Locate the cell with the specified text and output its [X, Y] center coordinate. 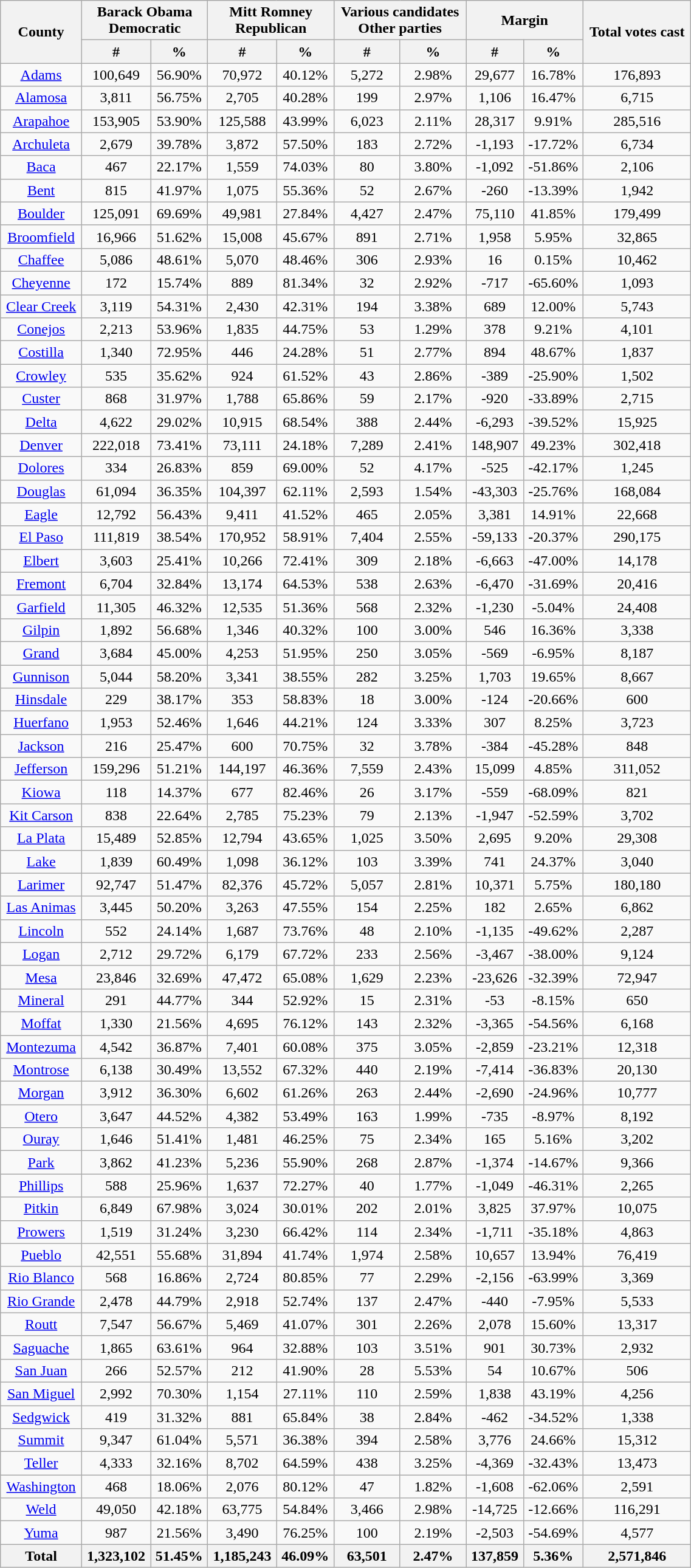
182 [495, 908]
44.52% [179, 1116]
3,445 [115, 908]
-260 [495, 190]
74.03% [305, 167]
1,958 [495, 237]
7,404 [367, 537]
677 [242, 792]
124 [367, 723]
2.31% [433, 1000]
Montrose [41, 1070]
Routt [41, 1324]
36.38% [305, 1440]
2,932 [637, 1347]
64.59% [305, 1463]
588 [115, 1186]
79 [367, 815]
3,603 [115, 561]
2.55% [433, 537]
59 [367, 399]
15,099 [495, 769]
72.41% [305, 561]
10,657 [495, 1255]
-2,690 [495, 1093]
378 [495, 330]
5,272 [367, 75]
Costilla [41, 353]
1,340 [115, 353]
29,677 [495, 75]
44.77% [179, 1000]
68.54% [305, 422]
5,469 [242, 1324]
Garfield [41, 607]
Margin [525, 21]
16.36% [553, 630]
38.55% [305, 677]
24,408 [637, 607]
9,411 [242, 514]
4,577 [637, 1533]
61.26% [305, 1093]
3,723 [637, 723]
70.30% [179, 1394]
7,289 [367, 445]
38.54% [179, 537]
3.17% [433, 792]
838 [115, 815]
-5.04% [553, 607]
1,185,243 [242, 1556]
216 [115, 746]
309 [367, 561]
-63.99% [553, 1278]
2.81% [433, 885]
6,602 [242, 1093]
48 [367, 931]
24.14% [179, 931]
Montezuma [41, 1046]
2,724 [242, 1278]
137,859 [495, 1556]
1,629 [367, 977]
6,138 [115, 1070]
100,649 [115, 75]
Clear Creek [41, 306]
Fremont [41, 584]
Las Animas [41, 908]
Ouray [41, 1139]
24.18% [305, 445]
Douglas [41, 491]
202 [367, 1209]
3.80% [433, 167]
263 [367, 1093]
2.86% [433, 376]
10,075 [637, 1209]
48.46% [305, 260]
Larimer [41, 885]
15,925 [637, 422]
180,180 [637, 885]
72,947 [637, 977]
49.23% [553, 445]
51.47% [179, 885]
Gilpin [41, 630]
38 [367, 1417]
80.12% [305, 1487]
2.29% [433, 1278]
3,647 [115, 1116]
32,865 [637, 237]
Mitt RomneyRepublican [271, 21]
9,347 [115, 1440]
1.99% [433, 1116]
51.36% [305, 607]
4,253 [242, 653]
2,695 [495, 838]
52.57% [179, 1370]
-31.69% [553, 584]
53.96% [179, 330]
394 [367, 1440]
16.86% [179, 1278]
60.49% [179, 862]
65.86% [305, 399]
4.85% [553, 769]
10,777 [637, 1093]
3,119 [115, 306]
2.23% [433, 977]
144,197 [242, 769]
14.37% [179, 792]
1,974 [367, 1255]
3,024 [242, 1209]
290,175 [637, 537]
63,501 [367, 1556]
3,381 [495, 514]
302,418 [637, 445]
25.96% [179, 1186]
Total [41, 1556]
8.25% [553, 723]
2,430 [242, 306]
Kiowa [41, 792]
-52.59% [553, 815]
-6,293 [495, 422]
El Paso [41, 537]
3,776 [495, 1440]
13,317 [637, 1324]
Saguache [41, 1347]
Chaffee [41, 260]
419 [115, 1417]
2,593 [367, 491]
-51.86% [553, 167]
2.72% [433, 144]
1,559 [242, 167]
3,490 [242, 1533]
Mineral [41, 1000]
Grand [41, 653]
3,684 [115, 653]
29.72% [179, 954]
110 [367, 1394]
73,111 [242, 445]
-2,859 [495, 1046]
5.53% [433, 1370]
-42.17% [553, 468]
56.68% [179, 630]
Prowers [41, 1232]
1.29% [433, 330]
66.42% [305, 1232]
650 [637, 1000]
Elbert [41, 561]
2.84% [433, 1417]
-1,049 [495, 1186]
5.75% [553, 885]
6,715 [637, 98]
16.78% [553, 75]
3,338 [637, 630]
52.85% [179, 838]
Phillips [41, 1186]
-6,663 [495, 561]
11,305 [115, 607]
8,702 [242, 1463]
46.25% [305, 1139]
2,705 [242, 98]
10,266 [242, 561]
67.98% [179, 1209]
-1,711 [495, 1232]
268 [367, 1162]
8,667 [637, 677]
125,091 [115, 213]
5,533 [637, 1301]
2.13% [433, 815]
-17.72% [553, 144]
689 [495, 306]
-46.31% [553, 1186]
1,245 [637, 468]
282 [367, 677]
26.83% [179, 468]
8,192 [637, 1116]
9.91% [553, 121]
2.43% [433, 769]
65.08% [305, 977]
22.64% [179, 815]
2,679 [115, 144]
-3,467 [495, 954]
306 [367, 260]
-23,626 [495, 977]
-54.69% [553, 1533]
-23.21% [553, 1046]
32.16% [179, 1463]
Lincoln [41, 931]
Cheyenne [41, 283]
1,025 [367, 838]
3,202 [637, 1139]
-2,156 [495, 1278]
2.25% [433, 908]
-25.76% [553, 491]
Conejos [41, 330]
73.41% [179, 445]
2.01% [433, 1209]
18 [367, 700]
9,366 [637, 1162]
70.75% [305, 746]
48.67% [553, 353]
2,265 [637, 1186]
-462 [495, 1417]
-13.39% [553, 190]
31.97% [179, 399]
2,478 [115, 1301]
30.01% [305, 1209]
Kit Carson [41, 815]
-54.56% [553, 1023]
29.02% [179, 422]
County [41, 32]
1,892 [115, 630]
Washington [41, 1487]
30.73% [553, 1347]
Huerfano [41, 723]
-735 [495, 1116]
81.34% [305, 283]
Sedgwick [41, 1417]
58.20% [179, 677]
3,811 [115, 98]
7,559 [367, 769]
1,835 [242, 330]
8,187 [637, 653]
465 [367, 514]
924 [242, 376]
Jefferson [41, 769]
42.31% [305, 306]
27.11% [305, 1394]
-6,470 [495, 584]
15.60% [553, 1324]
4,427 [367, 213]
Custer [41, 399]
1,838 [495, 1394]
3,369 [637, 1278]
Lake [41, 862]
2.77% [433, 353]
41.74% [305, 1255]
125,588 [242, 121]
72.27% [305, 1186]
5,070 [242, 260]
901 [495, 1347]
15,312 [637, 1440]
-124 [495, 700]
5.16% [553, 1139]
1,098 [242, 862]
7,547 [115, 1324]
77 [367, 1278]
741 [495, 862]
4.17% [433, 468]
53.90% [179, 121]
32.84% [179, 584]
44.21% [305, 723]
Hinsdale [41, 700]
-1,947 [495, 815]
-7,414 [495, 1070]
388 [367, 422]
-24.96% [553, 1093]
1,346 [242, 630]
0.15% [553, 260]
3,263 [242, 908]
1,953 [115, 723]
-7.95% [553, 1301]
6,734 [637, 144]
13,473 [637, 1463]
12,792 [115, 514]
43.99% [305, 121]
22,668 [637, 514]
6,168 [637, 1023]
1,788 [242, 399]
41.52% [305, 514]
6,023 [367, 121]
Archuleta [41, 144]
118 [115, 792]
6,862 [637, 908]
-8.15% [553, 1000]
-559 [495, 792]
159,296 [115, 769]
Pueblo [41, 1255]
440 [367, 1070]
3,040 [637, 862]
3.78% [433, 746]
20,416 [637, 584]
35.62% [179, 376]
82.46% [305, 792]
859 [242, 468]
69.69% [179, 213]
2.59% [433, 1394]
41.97% [179, 190]
9,124 [637, 954]
26 [367, 792]
75 [367, 1139]
153,905 [115, 121]
-440 [495, 1301]
1.82% [433, 1487]
468 [115, 1487]
22.17% [179, 167]
2.67% [433, 190]
Baca [41, 167]
3,341 [242, 677]
61.52% [305, 376]
-59,133 [495, 537]
868 [115, 399]
546 [495, 630]
36.87% [179, 1046]
San Juan [41, 1370]
10.67% [553, 1370]
1.54% [433, 491]
13,174 [242, 584]
114 [367, 1232]
5,571 [242, 1440]
-1,092 [495, 167]
Total votes cast [637, 32]
12.00% [553, 306]
70,972 [242, 75]
65.84% [305, 1417]
10,462 [637, 260]
Arapahoe [41, 121]
-717 [495, 283]
49,050 [115, 1510]
24.37% [553, 862]
2,287 [637, 931]
137 [367, 1301]
148,907 [495, 445]
111,819 [115, 537]
46.36% [305, 769]
45.00% [179, 653]
9.21% [553, 330]
25.41% [179, 561]
55.90% [305, 1162]
301 [367, 1324]
1,687 [242, 931]
27.84% [305, 213]
42,551 [115, 1255]
56.43% [179, 514]
Pitkin [41, 1209]
13,552 [242, 1070]
1,637 [242, 1186]
Teller [41, 1463]
-8.97% [553, 1116]
61,094 [115, 491]
46.32% [179, 607]
41.85% [553, 213]
San Miguel [41, 1394]
2.71% [433, 237]
199 [367, 98]
14.91% [553, 514]
54.31% [179, 306]
2,213 [115, 330]
2.63% [433, 584]
2.65% [553, 908]
891 [367, 237]
32.69% [179, 977]
2.11% [433, 121]
2,106 [637, 167]
55.68% [179, 1255]
Jackson [41, 746]
42.18% [179, 1510]
Various candidatesOther parties [400, 21]
76.25% [305, 1533]
Broomfield [41, 237]
2.93% [433, 260]
2.26% [433, 1324]
Bent [41, 190]
40.12% [305, 75]
80.85% [305, 1278]
552 [115, 931]
25.47% [179, 746]
53.49% [305, 1116]
Summit [41, 1440]
172 [115, 283]
76.12% [305, 1023]
4,333 [115, 1463]
104,397 [242, 491]
72.95% [179, 353]
-33.89% [553, 399]
56.75% [179, 98]
36.30% [179, 1093]
5.36% [553, 1556]
163 [367, 1116]
889 [242, 283]
41.23% [179, 1162]
15 [367, 1000]
75.23% [305, 815]
894 [495, 353]
-1,193 [495, 144]
92,747 [115, 885]
-35.18% [553, 1232]
-36.83% [553, 1070]
64.53% [305, 584]
44.79% [179, 1301]
3,466 [367, 1510]
-1,374 [495, 1162]
3,862 [115, 1162]
-38.00% [553, 954]
56.67% [179, 1324]
-3,365 [495, 1023]
31.24% [179, 1232]
1,323,102 [115, 1556]
82,376 [242, 885]
67.32% [305, 1070]
37.97% [553, 1209]
Boulder [41, 213]
165 [495, 1139]
4,622 [115, 422]
30.49% [179, 1070]
Eagle [41, 514]
1.77% [433, 1186]
24.28% [305, 353]
75,110 [495, 213]
Rio Blanco [41, 1278]
168,084 [637, 491]
19.65% [553, 677]
229 [115, 700]
Yuma [41, 1533]
Alamosa [41, 98]
-20.66% [553, 700]
32.88% [305, 1347]
52.92% [305, 1000]
38.17% [179, 700]
170,952 [242, 537]
3.51% [433, 1347]
50.20% [179, 908]
52.46% [179, 723]
Gunnison [41, 677]
Otero [41, 1116]
2,591 [637, 1487]
2.10% [433, 931]
154 [367, 908]
3,872 [242, 144]
29,308 [637, 838]
16,966 [115, 237]
13.94% [553, 1255]
16 [495, 260]
-32.39% [553, 977]
6,179 [242, 954]
212 [242, 1370]
Crowley [41, 376]
250 [367, 653]
40.32% [305, 630]
10,371 [495, 885]
Park [41, 1162]
2,992 [115, 1394]
-25.90% [553, 376]
Adams [41, 75]
12,794 [242, 838]
52.74% [305, 1301]
3.38% [433, 306]
56.90% [179, 75]
La Plata [41, 838]
54.84% [305, 1510]
58.83% [305, 700]
60.08% [305, 1046]
47,472 [242, 977]
2,076 [242, 1487]
3,912 [115, 1093]
5,743 [637, 306]
-45.28% [553, 746]
Mesa [41, 977]
5,057 [367, 885]
2,078 [495, 1324]
18.06% [179, 1487]
446 [242, 353]
1,075 [242, 190]
-1,135 [495, 931]
45.67% [305, 237]
5.95% [553, 237]
1,093 [637, 283]
-12.66% [553, 1510]
-569 [495, 653]
31,894 [242, 1255]
-389 [495, 376]
535 [115, 376]
62.11% [305, 491]
80 [367, 167]
2,715 [637, 399]
506 [637, 1370]
964 [242, 1347]
-384 [495, 746]
7,401 [242, 1046]
Delta [41, 422]
1,502 [637, 376]
-525 [495, 468]
538 [367, 584]
49,981 [242, 213]
51.95% [305, 653]
-62.06% [553, 1487]
4,695 [242, 1023]
3,230 [242, 1232]
1,703 [495, 677]
6,704 [115, 584]
73.76% [305, 931]
2.41% [433, 445]
61.04% [179, 1440]
41.90% [305, 1370]
-1,608 [495, 1487]
63,775 [242, 1510]
43.19% [553, 1394]
307 [495, 723]
16.47% [553, 98]
2.18% [433, 561]
28 [367, 1370]
43 [367, 376]
266 [115, 1370]
39.78% [179, 144]
285,516 [637, 121]
2.05% [433, 514]
51.62% [179, 237]
3.33% [433, 723]
76,419 [637, 1255]
15.74% [179, 283]
2,785 [242, 815]
-49.62% [553, 931]
2,571,846 [637, 1556]
Barack ObamaDemocratic [145, 21]
-14.67% [553, 1162]
179,499 [637, 213]
143 [367, 1023]
4,542 [115, 1046]
51 [367, 353]
881 [242, 1417]
28,317 [495, 121]
36.12% [305, 862]
51.45% [179, 1556]
311,052 [637, 769]
3,825 [495, 1209]
9.20% [553, 838]
Dolores [41, 468]
-43,303 [495, 491]
69.00% [305, 468]
43.65% [305, 838]
Denver [41, 445]
2,712 [115, 954]
1,338 [637, 1417]
31.32% [179, 1417]
2.92% [433, 283]
-68.09% [553, 792]
-34.52% [553, 1417]
848 [637, 746]
12,535 [242, 607]
47 [367, 1487]
5,086 [115, 260]
Morgan [41, 1093]
344 [242, 1000]
67.72% [305, 954]
Logan [41, 954]
36.35% [179, 491]
2.87% [433, 1162]
-4,369 [495, 1463]
-1,230 [495, 607]
1,942 [637, 190]
222,018 [115, 445]
233 [367, 954]
57.50% [305, 144]
1,839 [115, 862]
291 [115, 1000]
44.75% [305, 330]
63.61% [179, 1347]
3.50% [433, 838]
51.21% [179, 769]
375 [367, 1046]
54 [495, 1370]
334 [115, 468]
58.91% [305, 537]
47.55% [305, 908]
24.66% [553, 1440]
4,382 [242, 1116]
55.36% [305, 190]
-65.60% [553, 283]
-39.52% [553, 422]
51.41% [179, 1139]
45.72% [305, 885]
1,481 [242, 1139]
-20.37% [553, 537]
1,837 [637, 353]
4,101 [637, 330]
-53 [495, 1000]
53 [367, 330]
-6.95% [553, 653]
3.39% [433, 862]
46.09% [305, 1556]
12,318 [637, 1046]
2.17% [433, 399]
1,330 [115, 1023]
4,863 [637, 1232]
6,849 [115, 1209]
1,106 [495, 98]
467 [115, 167]
-2,503 [495, 1533]
Moffat [41, 1023]
353 [242, 700]
14,178 [637, 561]
5,236 [242, 1162]
15,008 [242, 237]
821 [637, 792]
987 [115, 1533]
116,291 [637, 1510]
48.61% [179, 260]
10,915 [242, 422]
23,846 [115, 977]
2,918 [242, 1301]
Rio Grande [41, 1301]
5,044 [115, 677]
4,256 [637, 1394]
194 [367, 306]
176,893 [637, 75]
41.07% [305, 1324]
40.28% [305, 98]
2.97% [433, 98]
2.56% [433, 954]
40 [367, 1186]
-47.00% [553, 561]
1,519 [115, 1232]
183 [367, 144]
Weld [41, 1510]
-32.43% [553, 1463]
1,154 [242, 1394]
-14,725 [495, 1510]
815 [115, 190]
15,489 [115, 838]
-920 [495, 399]
20,130 [637, 1070]
3,702 [637, 815]
1,865 [115, 1347]
438 [367, 1463]
